Find where the given text appears and provide that cell's center as [X, Y] coordinate. 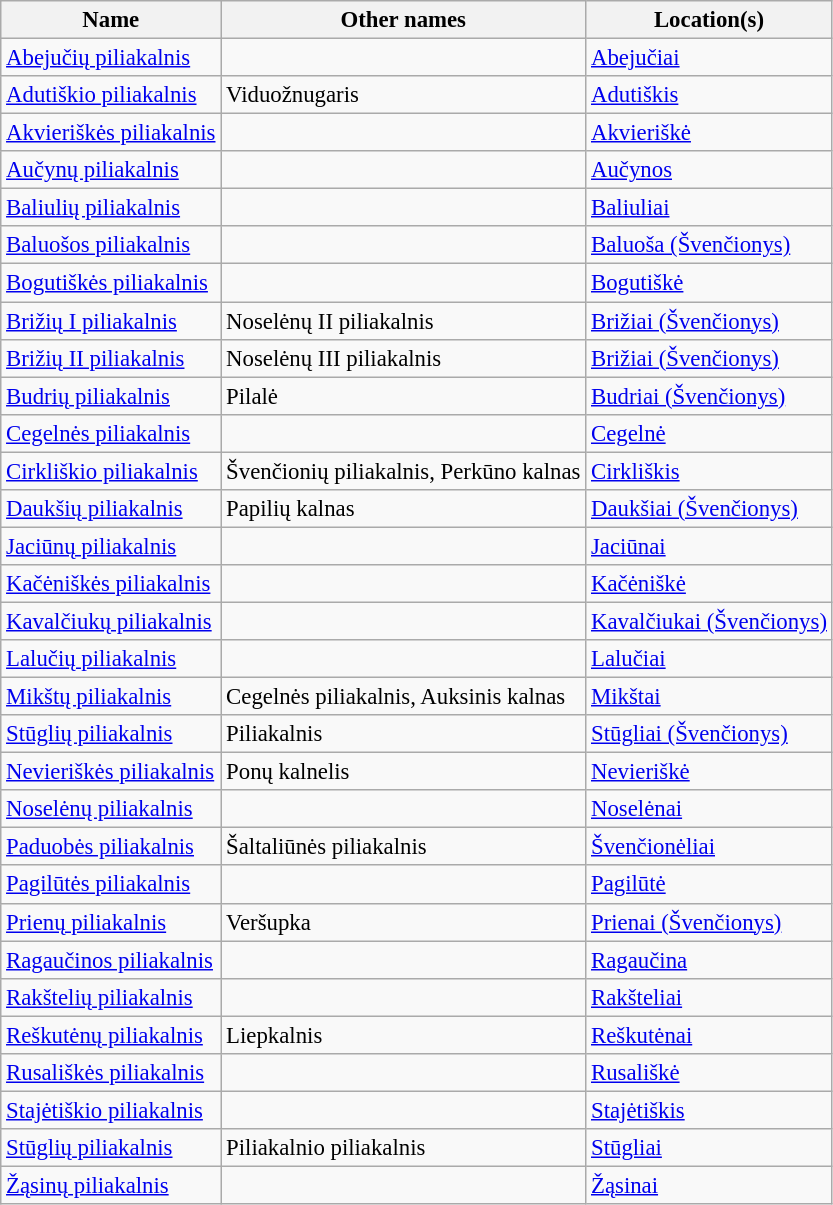
Paduobės piliakalnis [111, 847]
Ponų kalnelis [404, 772]
Adutiškio piliakalnis [111, 95]
Rusališkės piliakalnis [111, 1073]
Piliakalnis [404, 734]
Pilalė [404, 396]
Budriai (Švenčionys) [710, 396]
Ragaučinos piliakalnis [111, 960]
Kačėniškė [710, 584]
Ragaučina [710, 960]
Prienai (Švenčionys) [710, 922]
Cirkliškio piliakalnis [111, 471]
Lalučių piliakalnis [111, 659]
Brižių II piliakalnis [111, 358]
Cegelnės piliakalnis, Auksinis kalnas [404, 697]
Jaciūnų piliakalnis [111, 546]
Baliuliai [710, 208]
Švenčionėliai [710, 847]
Akvieriškė [710, 133]
Mikštų piliakalnis [111, 697]
Akvieriškės piliakalnis [111, 133]
Noselėnai [710, 809]
Budrių piliakalnis [111, 396]
Viduožnugaris [404, 95]
Brižių I piliakalnis [111, 321]
Noselėnų III piliakalnis [404, 358]
Kačėniškės piliakalnis [111, 584]
Bogutiškės piliakalnis [111, 283]
Stajėtiškio piliakalnis [111, 1110]
Reškutėnai [710, 1035]
Daukšių piliakalnis [111, 509]
Location(s) [710, 20]
Cegelnė [710, 433]
Nevieriškė [710, 772]
Piliakalnio piliakalnis [404, 1148]
Other names [404, 20]
Šaltaliūnės piliakalnis [404, 847]
Stajėtiškis [710, 1110]
Cirkliškis [710, 471]
Reškutėnų piliakalnis [111, 1035]
Baliulių piliakalnis [111, 208]
Jaciūnai [710, 546]
Pagilūtės piliakalnis [111, 885]
Veršupka [404, 922]
Prienų piliakalnis [111, 922]
Abejučiai [710, 58]
Adutiškis [710, 95]
Lalučiai [710, 659]
Papilių kalnas [404, 509]
Nevieriškės piliakalnis [111, 772]
Abejučių piliakalnis [111, 58]
Baluoša (Švenčionys) [710, 245]
Liepkalnis [404, 1035]
Kavalčiukai (Švenčionys) [710, 621]
Žąsinai [710, 1185]
Rakštelių piliakalnis [111, 997]
Rakšteliai [710, 997]
Švenčionių piliakalnis, Perkūno kalnas [404, 471]
Aučynos [710, 170]
Baluošos piliakalnis [111, 245]
Aučynų piliakalnis [111, 170]
Kavalčiukų piliakalnis [111, 621]
Bogutiškė [710, 283]
Stūgliai [710, 1148]
Cegelnės piliakalnis [111, 433]
Noselėnų II piliakalnis [404, 321]
Mikštai [710, 697]
Žąsinų piliakalnis [111, 1185]
Daukšiai (Švenčionys) [710, 509]
Stūgliai (Švenčionys) [710, 734]
Rusališkė [710, 1073]
Name [111, 20]
Pagilūtė [710, 885]
Noselėnų piliakalnis [111, 809]
